Detect which cell encompasses the target text, then output its [X, Y] center coordinate. 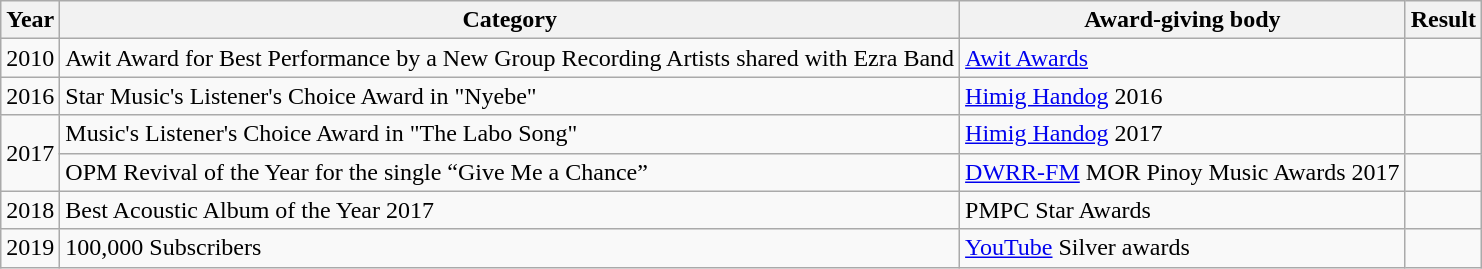
OPM Revival of the Year for the single “Give Me a Chance” [510, 172]
Music's Listener's Choice Award in "The Labo Song" [510, 134]
YouTube Silver awards [1183, 248]
DWRR-FM MOR Pinoy Music Awards 2017 [1183, 172]
Awit Awards [1183, 58]
2010 [30, 58]
2016 [30, 96]
2017 [30, 153]
2018 [30, 210]
Best Acoustic Album of the Year 2017 [510, 210]
2019 [30, 248]
Star Music's Listener's Choice Award in "Nyebe" [510, 96]
100,000 Subscribers [510, 248]
Year [30, 20]
Result [1443, 20]
Award-giving body [1183, 20]
Category [510, 20]
Himig Handog 2017 [1183, 134]
Himig Handog 2016 [1183, 96]
Awit Award for Best Performance by a New Group Recording Artists shared with Ezra Band [510, 58]
PMPC Star Awards [1183, 210]
